Locate the cell with the specified text and output its (X, Y) center coordinate. 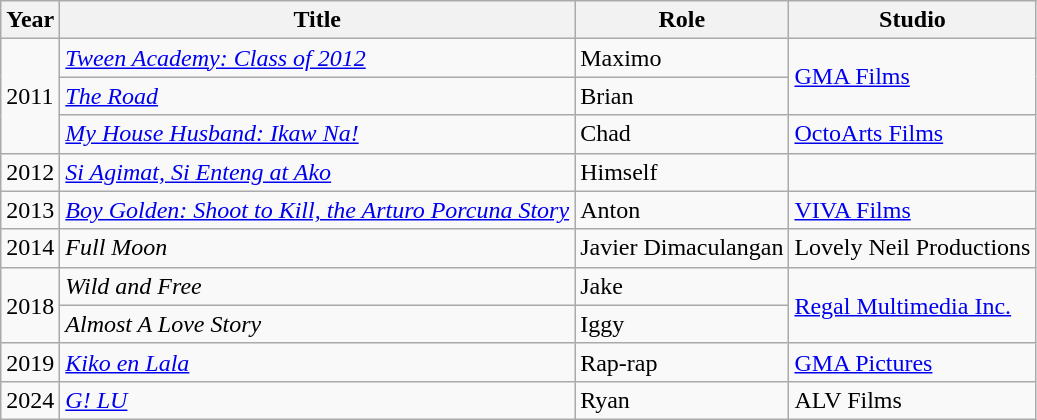
Lovely Neil Productions (912, 248)
My House Husband: Ikaw Na! (318, 134)
Si Agimat, Si Enteng at Ako (318, 172)
Ryan (682, 400)
2024 (30, 400)
2014 (30, 248)
Regal Multimedia Inc. (912, 305)
Studio (912, 20)
2011 (30, 96)
VIVA Films (912, 210)
2013 (30, 210)
2012 (30, 172)
Jake (682, 286)
Title (318, 20)
Boy Golden: Shoot to Kill, the Arturo Porcuna Story (318, 210)
Himself (682, 172)
Anton (682, 210)
GMA Pictures (912, 362)
Maximo (682, 58)
The Road (318, 96)
GMA Films (912, 77)
Brian (682, 96)
ALV Films (912, 400)
2019 (30, 362)
Year (30, 20)
Full Moon (318, 248)
2018 (30, 305)
Wild and Free (318, 286)
Role (682, 20)
Rap-rap (682, 362)
Javier Dimaculangan (682, 248)
Almost A Love Story (318, 324)
Iggy (682, 324)
G! LU (318, 400)
Tween Academy: Class of 2012 (318, 58)
Chad (682, 134)
OctoArts Films (912, 134)
Kiko en Lala (318, 362)
